Locate the cell with the specified text and output its (x, y) center coordinate. 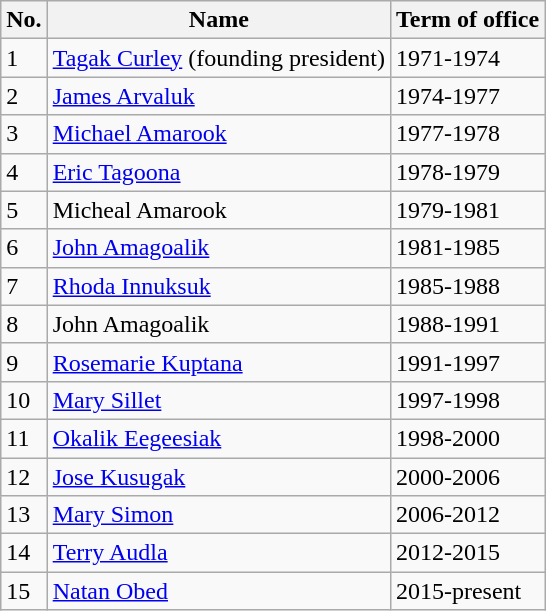
Eric Tagoona (218, 172)
8 (24, 324)
4 (24, 172)
No. (24, 20)
2000-2006 (467, 477)
Tagak Curley (founding president) (218, 58)
James Arvaluk (218, 96)
Mary Simon (218, 515)
10 (24, 400)
Jose Kusugak (218, 477)
Rhoda Innuksuk (218, 286)
1974-1977 (467, 96)
5 (24, 210)
1981-1985 (467, 248)
1978-1979 (467, 172)
Michael Amarook (218, 134)
Term of office (467, 20)
3 (24, 134)
1988-1991 (467, 324)
1979-1981 (467, 210)
14 (24, 553)
2015-present (467, 591)
2012-2015 (467, 553)
1 (24, 58)
Terry Audla (218, 553)
15 (24, 591)
Natan Obed (218, 591)
Mary Sillet (218, 400)
Name (218, 20)
1977-1978 (467, 134)
Rosemarie Kuptana (218, 362)
1997-1998 (467, 400)
1971-1974 (467, 58)
1998-2000 (467, 438)
12 (24, 477)
2 (24, 96)
9 (24, 362)
1991-1997 (467, 362)
2006-2012 (467, 515)
Micheal Amarook (218, 210)
11 (24, 438)
Okalik Eegeesiak (218, 438)
1985-1988 (467, 286)
6 (24, 248)
13 (24, 515)
7 (24, 286)
